Extract the [x, y] coordinate from the center of the cell holding the provided text.  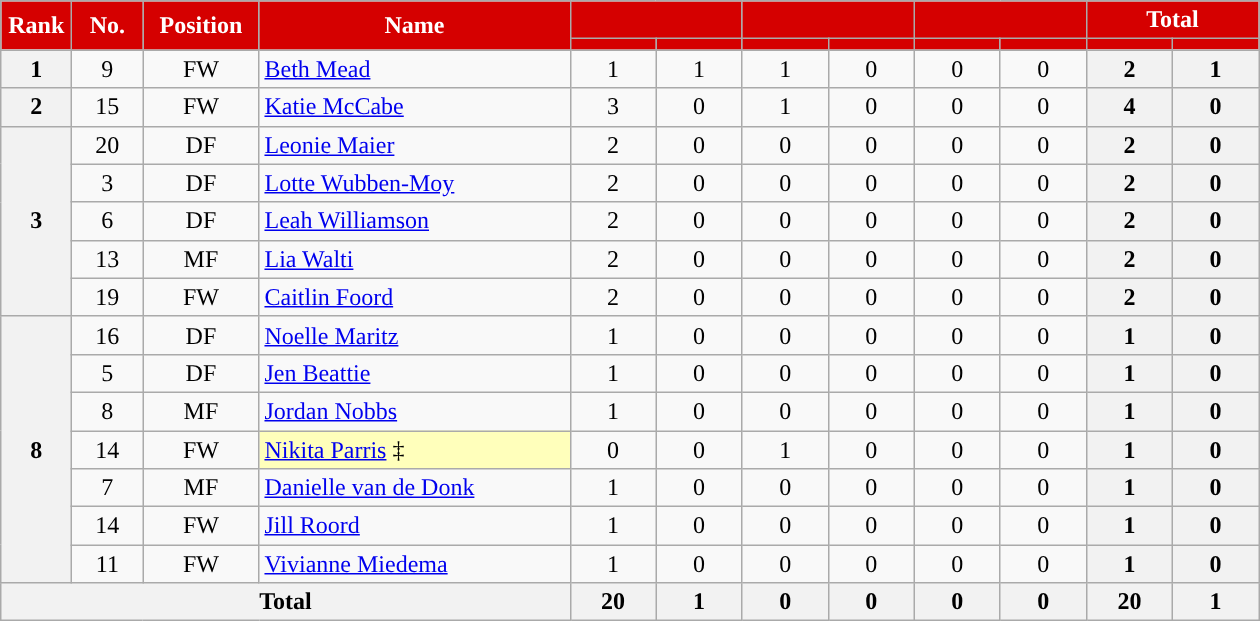
Jen Beattie [414, 373]
Caitlin Foord [414, 297]
Danielle van de Donk [414, 488]
Nikita Parris ‡ [414, 449]
13 [108, 259]
Vivianne Miedema [414, 564]
Jordan Nobbs [414, 411]
16 [108, 335]
Jill Roord [414, 526]
6 [108, 221]
19 [108, 297]
Katie McCabe [414, 107]
4 [1129, 107]
Beth Mead [414, 69]
No. [108, 26]
11 [108, 564]
Noelle Maritz [414, 335]
Position [201, 26]
Rank [36, 26]
Leonie Maier [414, 145]
Lia Walti [414, 259]
15 [108, 107]
Leah Williamson [414, 221]
Lotte Wubben-Moy [414, 183]
7 [108, 488]
5 [108, 373]
9 [108, 69]
Name [414, 26]
